Search for the cell housing the specified text and yield its (x, y) center coordinate. 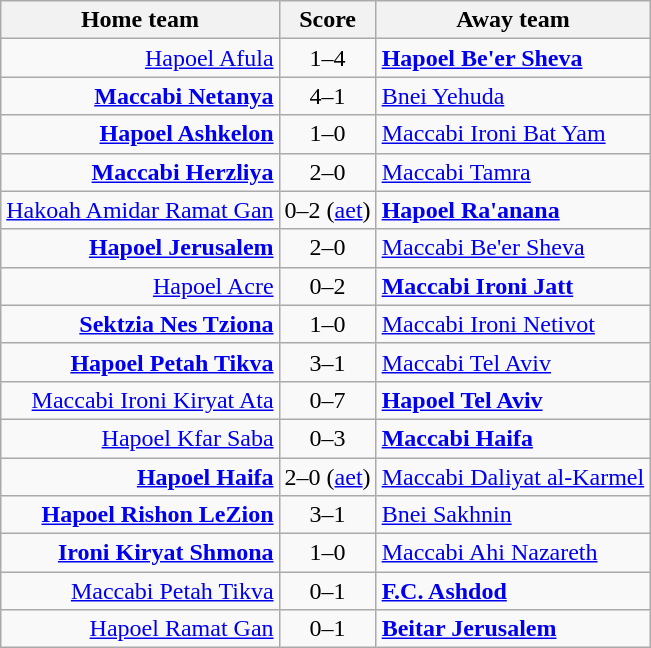
Maccabi Be'er Sheva (513, 248)
0–2 (328, 286)
Hapoel Kfar Saba (140, 438)
Beitar Jerusalem (513, 629)
Maccabi Tel Aviv (513, 362)
Maccabi Ironi Kiryat Ata (140, 400)
0–3 (328, 438)
Maccabi Ironi Bat Yam (513, 134)
Hapoel Haifa (140, 477)
Maccabi Tamra (513, 172)
0–2 (aet) (328, 210)
Sektzia Nes Tziona (140, 324)
Maccabi Haifa (513, 438)
2–0 (aet) (328, 477)
Ironi Kiryat Shmona (140, 553)
Hapoel Rishon LeZion (140, 515)
1–4 (328, 58)
Hapoel Jerusalem (140, 248)
Hakoah Amidar Ramat Gan (140, 210)
Away team (513, 20)
Hapoel Be'er Sheva (513, 58)
0–7 (328, 400)
Hapoel Ashkelon (140, 134)
Bnei Yehuda (513, 96)
Maccabi Ironi Jatt (513, 286)
Maccabi Ahi Nazareth (513, 553)
Hapoel Petah Tikva (140, 362)
Maccabi Ironi Netivot (513, 324)
Hapoel Afula (140, 58)
Hapoel Acre (140, 286)
Score (328, 20)
Maccabi Petah Tikva (140, 591)
4–1 (328, 96)
Maccabi Daliyat al-Karmel (513, 477)
Hapoel Ramat Gan (140, 629)
Maccabi Herzliya (140, 172)
Maccabi Netanya (140, 96)
Bnei Sakhnin (513, 515)
F.C. Ashdod (513, 591)
Hapoel Ra'anana (513, 210)
Home team (140, 20)
Hapoel Tel Aviv (513, 400)
